Capture the cell that displays the provided text and extract its [X, Y] central coordinate. 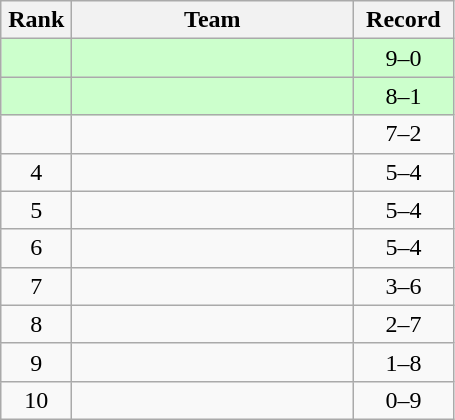
Team [212, 20]
2–7 [404, 324]
Rank [36, 20]
4 [36, 172]
6 [36, 248]
3–6 [404, 286]
7–2 [404, 134]
1–8 [404, 362]
Record [404, 20]
9 [36, 362]
7 [36, 286]
8–1 [404, 96]
9–0 [404, 58]
8 [36, 324]
0–9 [404, 400]
10 [36, 400]
5 [36, 210]
